Provide the [X, Y] coordinate of the cell's center where the given text is located.  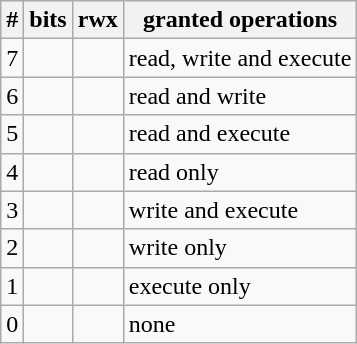
granted operations [240, 20]
none [240, 324]
1 [12, 286]
write only [240, 248]
read only [240, 172]
4 [12, 172]
2 [12, 248]
read, write and execute [240, 58]
3 [12, 210]
read and execute [240, 134]
6 [12, 96]
# [12, 20]
bits [48, 20]
read and write [240, 96]
execute only [240, 286]
write and execute [240, 210]
7 [12, 58]
rwx [98, 20]
5 [12, 134]
0 [12, 324]
